Identify which cell holds the provided text, then report its (X, Y) central coordinate. 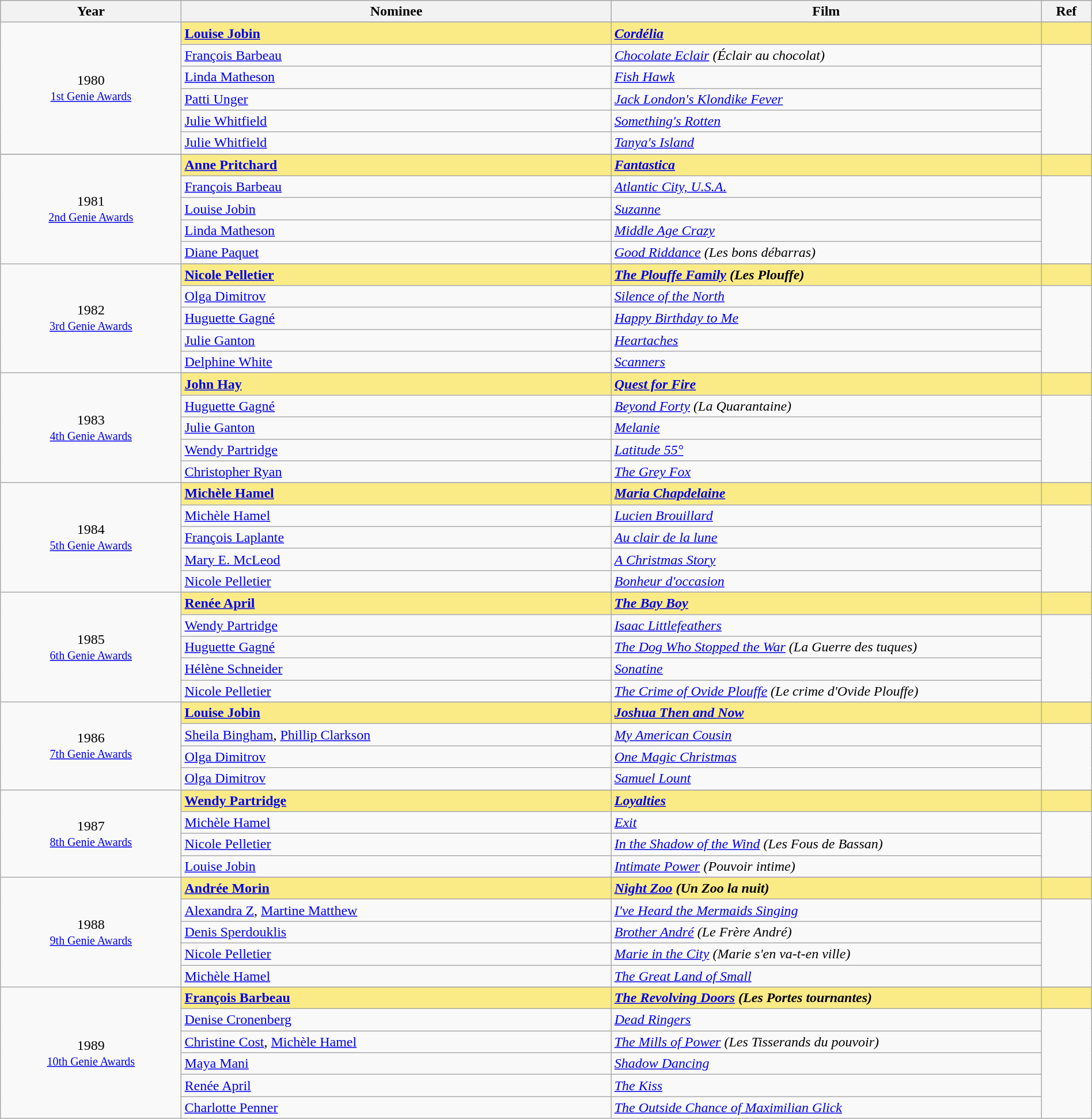
1989 10th Genie Awards (91, 1053)
Sheila Bingham, Phillip Clarkson (396, 735)
Fish Hawk (826, 77)
Hélène Schneider (396, 669)
Jack London's Klondike Fever (826, 99)
Mary E. McLeod (396, 559)
Maria Chapdelaine (826, 494)
1985 6th Genie Awards (91, 647)
The Outside Chance of Maximilian Glick (826, 1107)
Good Riddance (Les bons débarras) (826, 252)
Scanners (826, 362)
Alexandra Z, Martine Matthew (396, 910)
Christopher Ryan (396, 472)
A Christmas Story (826, 559)
Brother André (Le Frère André) (826, 932)
Night Zoo (Un Zoo la nuit) (826, 888)
Anne Pritchard (396, 165)
One Magic Christmas (826, 757)
I've Heard the Mermaids Singing (826, 910)
Diane Paquet (396, 252)
Something's Rotten (826, 121)
Denise Cronenberg (396, 1020)
Fantastica (826, 165)
John Hay (396, 384)
Heartaches (826, 340)
The Plouffe Family (Les Plouffe) (826, 275)
Latitude 55° (826, 450)
1984 5th Genie Awards (91, 537)
Patti Unger (396, 99)
The Crime of Ovide Plouffe (Le crime d'Ovide Plouffe) (826, 691)
Andrée Morin (396, 888)
Joshua Then and Now (826, 713)
1981 2nd Genie Awards (91, 208)
Suzanne (826, 208)
Lucien Brouillard (826, 515)
Shadow Dancing (826, 1064)
The Bay Boy (826, 603)
Year (91, 12)
Cordélia (826, 33)
1988 9th Genie Awards (91, 932)
My American Cousin (826, 735)
Silence of the North (826, 297)
Intimate Power (Pouvoir intime) (826, 866)
1986 7th Genie Awards (91, 746)
Chocolate Eclair (Éclair au chocolat) (826, 55)
Exit (826, 822)
In the Shadow of the Wind (Les Fous de Bassan) (826, 844)
1982 3rd Genie Awards (91, 318)
1983 4th Genie Awards (91, 428)
Maya Mani (396, 1064)
The Revolving Doors (Les Portes tournantes) (826, 998)
Tanya's Island (826, 143)
Dead Ringers (826, 1020)
Bonheur d'occasion (826, 581)
Marie in the City (Marie s'en va-t-en ville) (826, 954)
The Dog Who Stopped the War (La Guerre des tuques) (826, 647)
Beyond Forty (La Quarantaine) (826, 406)
Samuel Lount (826, 779)
1987 8th Genie Awards (91, 833)
Christine Cost, Michèle Hamel (396, 1042)
The Kiss (826, 1086)
The Grey Fox (826, 472)
Charlotte Penner (396, 1107)
Sonatine (826, 669)
1980 1st Genie Awards (91, 88)
Delphine White (396, 362)
Ref (1067, 12)
Film (826, 12)
Melanie (826, 428)
Atlantic City, U.S.A. (826, 187)
Nominee (396, 12)
Denis Sperdouklis (396, 932)
The Mills of Power (Les Tisserands du pouvoir) (826, 1042)
Au clair de la lune (826, 537)
Happy Birthday to Me (826, 318)
Middle Age Crazy (826, 230)
Loyalties (826, 801)
Isaac Littlefeathers (826, 625)
Quest for Fire (826, 384)
The Great Land of Small (826, 976)
François Laplante (396, 537)
